Detect which cell encompasses the target text, then output its (x, y) center coordinate. 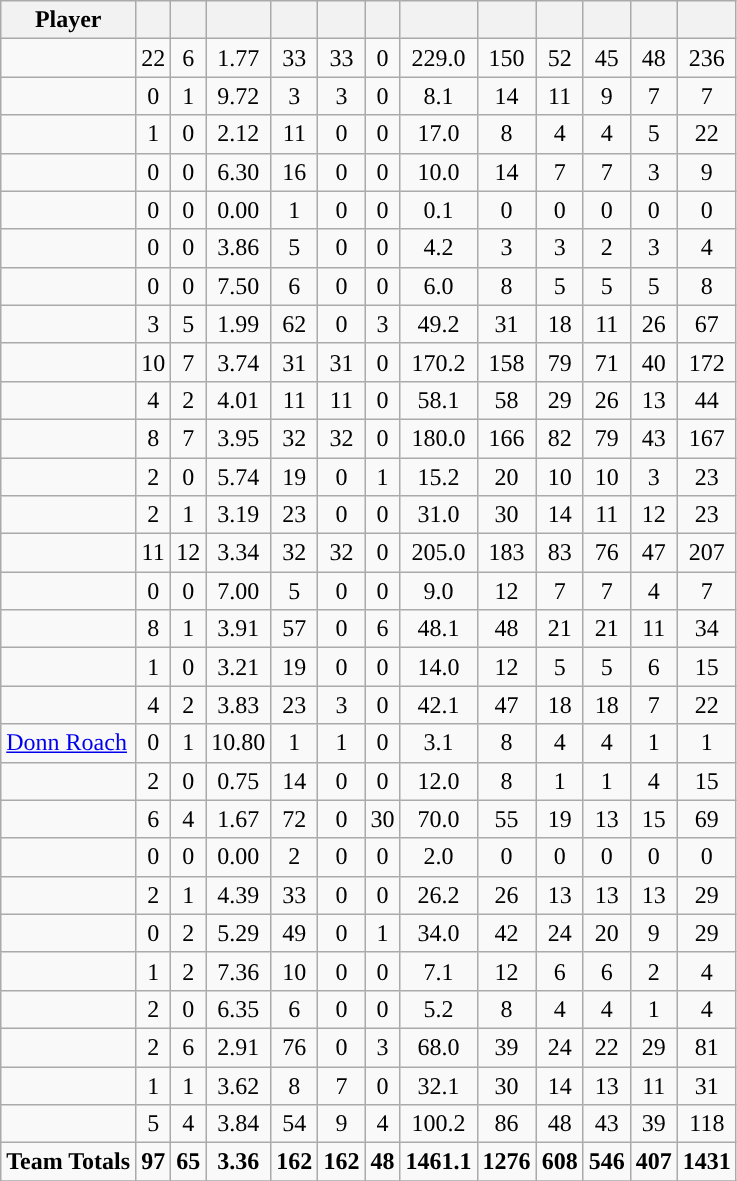
1431 (706, 1162)
4.39 (238, 895)
0.75 (238, 781)
26.2 (438, 895)
15.2 (438, 477)
42 (506, 933)
48.1 (438, 629)
0.1 (438, 210)
6.30 (238, 172)
150 (506, 58)
205.0 (438, 553)
8.1 (438, 96)
34.0 (438, 933)
229.0 (438, 58)
58.1 (438, 400)
170.2 (438, 362)
9.0 (438, 591)
49.2 (438, 324)
3.36 (238, 1162)
5.2 (438, 1009)
1.77 (238, 58)
Donn Roach (68, 743)
7.1 (438, 971)
34 (706, 629)
172 (706, 362)
12.0 (438, 781)
3.83 (238, 705)
3.86 (238, 248)
97 (154, 1162)
2.91 (238, 1047)
6.35 (238, 1009)
10.0 (438, 172)
5.29 (238, 933)
3.84 (238, 1124)
52 (560, 58)
167 (706, 438)
3.95 (238, 438)
65 (188, 1162)
4.2 (438, 248)
207 (706, 553)
Player (68, 20)
45 (606, 58)
118 (706, 1124)
70.0 (438, 819)
3.1 (438, 743)
68.0 (438, 1047)
62 (294, 324)
44 (706, 400)
236 (706, 58)
86 (506, 1124)
3.19 (238, 515)
6.0 (438, 286)
49 (294, 933)
71 (606, 362)
40 (654, 362)
166 (506, 438)
3.21 (238, 667)
407 (654, 1162)
1.67 (238, 819)
2.0 (438, 857)
1461.1 (438, 1162)
100.2 (438, 1124)
54 (294, 1124)
1276 (506, 1162)
58 (506, 400)
7.36 (238, 971)
4.01 (238, 400)
546 (606, 1162)
608 (560, 1162)
17.0 (438, 134)
72 (294, 819)
5.74 (238, 477)
82 (560, 438)
7.50 (238, 286)
69 (706, 819)
183 (506, 553)
81 (706, 1047)
42.1 (438, 705)
16 (294, 172)
3.62 (238, 1085)
32.1 (438, 1085)
3.34 (238, 553)
3.91 (238, 629)
83 (560, 553)
2.12 (238, 134)
158 (506, 362)
7.00 (238, 591)
180.0 (438, 438)
67 (706, 324)
9.72 (238, 96)
1.99 (238, 324)
55 (506, 819)
14.0 (438, 667)
Team Totals (68, 1162)
3.74 (238, 362)
10.80 (238, 743)
31.0 (438, 515)
57 (294, 629)
